From the cell containing the given text, extract its center point as [x, y] coordinate. 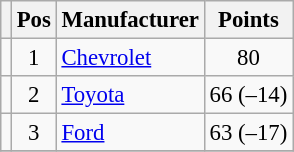
2 [34, 95]
Chevrolet [130, 58]
1 [34, 58]
Pos [34, 20]
3 [34, 133]
Points [248, 20]
Toyota [130, 95]
80 [248, 58]
66 (–14) [248, 95]
63 (–17) [248, 133]
Manufacturer [130, 20]
Ford [130, 133]
